Scan for the cell matching the given text and deliver its [X, Y] coordinate at center. 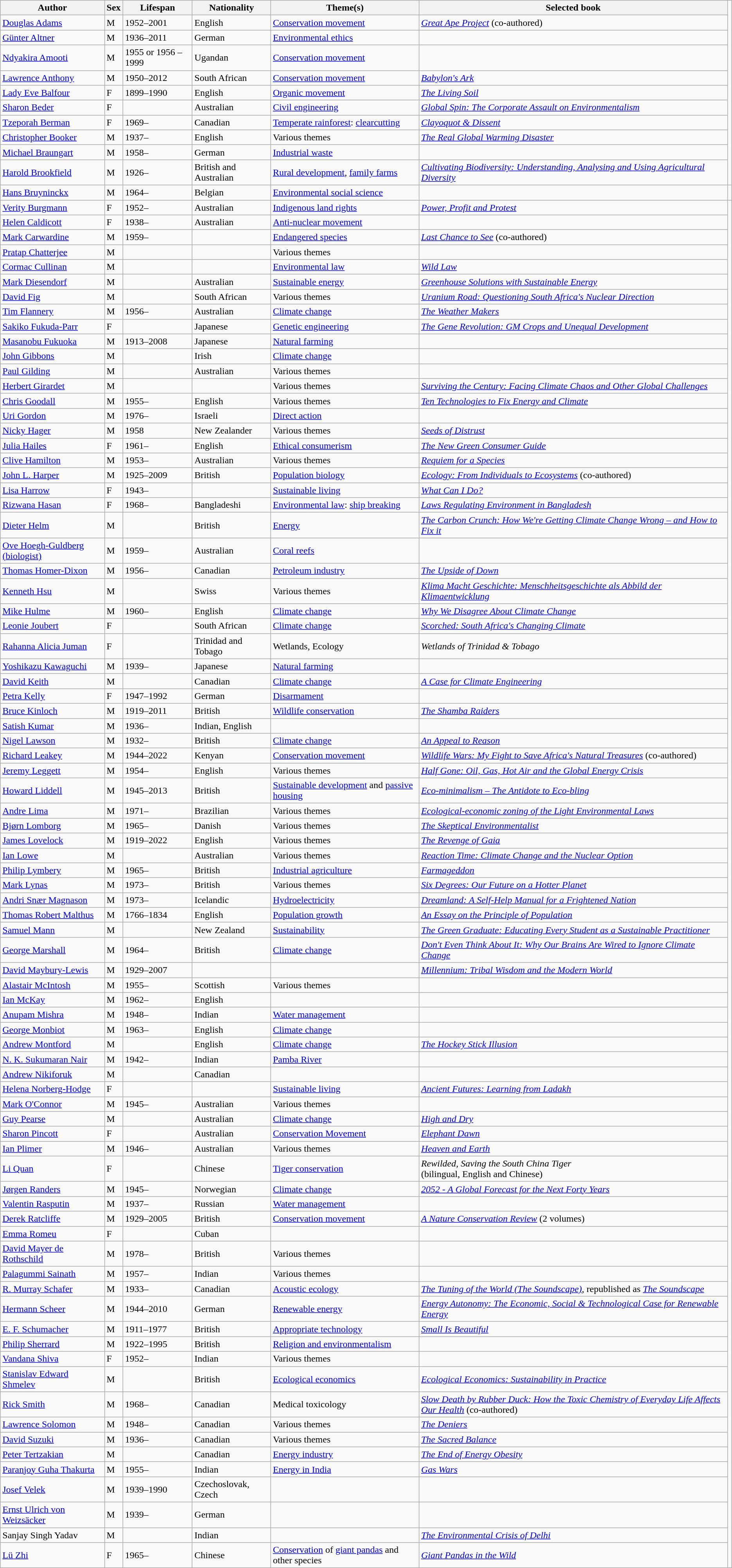
1955 or 1956 – 1999 [158, 58]
Lawrence Anthony [52, 78]
Andrew Nikiforuk [52, 1074]
David Mayer de Rothschild [52, 1254]
Power, Profit and Protest [573, 208]
1962– [158, 1000]
Thomas Homer-Dixon [52, 571]
Josef Velek [52, 1489]
The Hockey Stick Illusion [573, 1045]
1958 [158, 430]
The Tuning of the World (The Soundscape), republished as The Soundscape [573, 1289]
Peter Tertzakian [52, 1454]
Ecological economics [345, 1379]
British and Australian [231, 172]
Religion and environmentalism [345, 1344]
Brazilian [231, 811]
Swiss [231, 591]
Wildlife Wars: My Fight to Save Africa's Natural Treasures (co-authored) [573, 756]
Environmental law: ship breaking [345, 505]
1954– [158, 771]
1925–2009 [158, 475]
Energy Autonomy: The Economic, Social & Technological Case for Renewable Energy [573, 1309]
1963– [158, 1030]
An Essay on the Principle of Population [573, 915]
Heaven and Earth [573, 1149]
1926– [158, 172]
Helen Caldicott [52, 222]
Rural development, family farms [345, 172]
Guy Pearse [52, 1119]
Günter Altner [52, 38]
Nigel Lawson [52, 741]
Acoustic ecology [345, 1289]
1942– [158, 1059]
1944–2022 [158, 756]
Nicky Hager [52, 430]
1913–2008 [158, 341]
Derek Ratcliffe [52, 1219]
Mark Diesendorf [52, 282]
Sharon Pincott [52, 1134]
Alastair McIntosh [52, 985]
1911–1977 [158, 1329]
Sustainability [345, 930]
Laws Regulating Environment in Bangladesh [573, 505]
Ten Technologies to Fix Energy and Climate [573, 401]
George Marshall [52, 950]
Czechoslovak, Czech [231, 1489]
John L. Harper [52, 475]
Petroleum industry [345, 571]
Andri Snær Magnason [52, 900]
John Gibbons [52, 356]
Lawrence Solomon [52, 1425]
1976– [158, 416]
The Deniers [573, 1425]
Herbert Girardet [52, 386]
Yoshikazu Kawaguchi [52, 666]
Environmental law [345, 267]
Wetlands of Trinidad & Tobago [573, 646]
Pamba River [345, 1059]
The Weather Makers [573, 312]
Eco-minimalism – The Antidote to Eco-bling [573, 790]
Jeremy Leggett [52, 771]
The End of Energy Obesity [573, 1454]
Ove Hoegh-Guldberg (biologist) [52, 550]
1919–2022 [158, 840]
1961– [158, 445]
Surviving the Century: Facing Climate Chaos and Other Global Challenges [573, 386]
Sakiko Fukuda-Parr [52, 326]
Tim Flannery [52, 312]
Temperate rainforest: clearcutting [345, 122]
1952–2001 [158, 23]
Anupam Mishra [52, 1015]
Global Spin: The Corporate Assault on Environmentalism [573, 108]
Satish Kumar [52, 726]
What Can I Do? [573, 490]
High and Dry [573, 1119]
Samuel Mann [52, 930]
Giant Pandas in the Wild [573, 1555]
New Zealander [231, 430]
Half Gone: Oil, Gas, Hot Air and the Global Energy Crisis [573, 771]
Lady Eve Balfour [52, 93]
Julia Hailes [52, 445]
The Skeptical Environmentalist [573, 826]
Rizwana Hasan [52, 505]
1929–2007 [158, 970]
Industrial waste [345, 152]
Bruce Kinloch [52, 711]
Wildlife conservation [345, 711]
Ecological Economics: Sustainability in Practice [573, 1379]
Last Chance to See (co-authored) [573, 237]
Andre Lima [52, 811]
Babylon's Ark [573, 78]
Klima Macht Geschichte: Menschheitsgeschichte als Abbild der Klimaentwicklung [573, 591]
A Case for Climate Engineering [573, 681]
The Upside of Down [573, 571]
1947–1992 [158, 696]
Wetlands, Ecology [345, 646]
Ian Lowe [52, 855]
Organic movement [345, 93]
Farmageddon [573, 870]
Ugandan [231, 58]
Requiem for a Species [573, 461]
Industrial agriculture [345, 870]
1929–2005 [158, 1219]
An Appeal to Reason [573, 741]
Mark Lynas [52, 885]
1766–1834 [158, 915]
Ancient Futures: Learning from Ladakh [573, 1089]
Douglas Adams [52, 23]
1899–1990 [158, 93]
The Shamba Raiders [573, 711]
Richard Leakey [52, 756]
2052 - A Global Forecast for the Next Forty Years [573, 1189]
Belgian [231, 192]
The Revenge of Gaia [573, 840]
Elephant Dawn [573, 1134]
Scottish [231, 985]
Uranium Road: Questioning South Africa's Nuclear Direction [573, 297]
Palagummi Sainath [52, 1274]
Genetic engineering [345, 326]
Energy industry [345, 1454]
Paranjoy Guha Thakurta [52, 1469]
1957– [158, 1274]
Appropriate technology [345, 1329]
Kenyan [231, 756]
Trinidad and Tobago [231, 646]
Scorched: South Africa's Changing Climate [573, 626]
Gas Wars [573, 1469]
George Monbiot [52, 1030]
1933– [158, 1289]
Medical toxicology [345, 1404]
Hydroelectricity [345, 900]
Uri Gordon [52, 416]
Wild Law [573, 267]
Mark Carwardine [52, 237]
Ndyakira Amooti [52, 58]
Russian [231, 1204]
Population growth [345, 915]
James Lovelock [52, 840]
1978– [158, 1254]
Masanobu Fukuoka [52, 341]
Energy in India [345, 1469]
1919–2011 [158, 711]
Rick Smith [52, 1404]
Ecology: From Individuals to Ecosystems (co-authored) [573, 475]
Theme(s) [345, 8]
Michael Braungart [52, 152]
The Sacred Balance [573, 1439]
Rewilded, Saving the South China Tiger (bilingual, English and Chinese) [573, 1169]
Hans Bruyninckx [52, 192]
Why We Disagree About Climate Change [573, 611]
Small Is Beautiful [573, 1329]
The New Green Consumer Guide [573, 445]
Sharon Beder [52, 108]
1932– [158, 741]
The Real Global Warming Disaster [573, 137]
Petra Kelly [52, 696]
Reaction Time: Climate Change and the Nuclear Option [573, 855]
Verity Burgmann [52, 208]
Conservation Movement [345, 1134]
Sanjay Singh Yadav [52, 1535]
Israeli [231, 416]
Great Ape Project (co-authored) [573, 23]
1953– [158, 461]
Andrew Montford [52, 1045]
Howard Liddell [52, 790]
Thomas Robert Malthus [52, 915]
Nationality [231, 8]
Disarmament [345, 696]
1946– [158, 1149]
1938– [158, 222]
Icelandic [231, 900]
Bjørn Lomborg [52, 826]
Slow Death by Rubber Duck: How the Toxic Chemistry of Everyday Life Affects Our Health (co-authored) [573, 1404]
Helena Norberg-Hodge [52, 1089]
Coral reefs [345, 550]
Cuban [231, 1233]
Dieter Helm [52, 525]
Sex [113, 8]
Philip Lymbery [52, 870]
David Keith [52, 681]
Irish [231, 356]
Lü Zhi [52, 1555]
1950–2012 [158, 78]
N. K. Sukumaran Nair [52, 1059]
Tiger conservation [345, 1169]
Emma Romeu [52, 1233]
Clive Hamilton [52, 461]
Ian McKay [52, 1000]
1969– [158, 122]
Leonie Joubert [52, 626]
David Maybury-Lewis [52, 970]
Vandana Shiva [52, 1359]
Cultivating Biodiversity: Understanding, Analysing and Using Agricultural Diversity [573, 172]
Renewable energy [345, 1309]
Norwegian [231, 1189]
David Suzuki [52, 1439]
The Living Soil [573, 93]
Tzeporah Berman [52, 122]
Rahanna Alicia Juman [52, 646]
Indian, English [231, 726]
Environmental social science [345, 192]
1939–1990 [158, 1489]
Indigenous land rights [345, 208]
Clayoquot & Dissent [573, 122]
Kenneth Hsu [52, 591]
Paul Gilding [52, 371]
Ian Plimer [52, 1149]
Jørgen Randers [52, 1189]
Li Quan [52, 1169]
Millennium: Tribal Wisdom and the Modern World [573, 970]
E. F. Schumacher [52, 1329]
1958– [158, 152]
1971– [158, 811]
Endangered species [345, 237]
Civil engineering [345, 108]
New Zealand [231, 930]
Author [52, 8]
1936–2011 [158, 38]
1945–2013 [158, 790]
Sustainable development and passive housing [345, 790]
1944–2010 [158, 1309]
1922–1995 [158, 1344]
Selected book [573, 8]
Environmental ethics [345, 38]
Mark O'Connor [52, 1104]
Dreamland: A Self-Help Manual for a Frightened Nation [573, 900]
Danish [231, 826]
Valentin Rasputin [52, 1204]
1960– [158, 611]
The Carbon Crunch: How We're Getting Climate Change Wrong – and How to Fix it [573, 525]
David Fig [52, 297]
Seeds of Distrust [573, 430]
Ecological-economic zoning of the Light Environmental Laws [573, 811]
Sustainable energy [345, 282]
Cormac Cullinan [52, 267]
Bangladeshi [231, 505]
Lifespan [158, 8]
The Environmental Crisis of Delhi [573, 1535]
Population biology [345, 475]
Ernst Ulrich von Weizsäcker [52, 1514]
Direct action [345, 416]
Lisa Harrow [52, 490]
A Nature Conservation Review (2 volumes) [573, 1219]
Anti-nuclear movement [345, 222]
Pratap Chatterjee [52, 252]
Chris Goodall [52, 401]
Harold Brookfield [52, 172]
Stanislav Edward Shmelev [52, 1379]
The Green Graduate: Educating Every Student as a Sustainable Practitioner [573, 930]
Six Degrees: Our Future on a Hotter Planet [573, 885]
Ethical consumerism [345, 445]
Philip Sherrard [52, 1344]
The Gene Revolution: GM Crops and Unequal Development [573, 326]
1943– [158, 490]
Christopher Booker [52, 137]
Energy [345, 525]
Hermann Scheer [52, 1309]
R. Murray Schafer [52, 1289]
Conservation of giant pandas and other species [345, 1555]
Mike Hulme [52, 611]
Don't Even Think About It: Why Our Brains Are Wired to Ignore Climate Change [573, 950]
Greenhouse Solutions with Sustainable Energy [573, 282]
